Provide the [X, Y] coordinate of the cell's center where the given text is located.  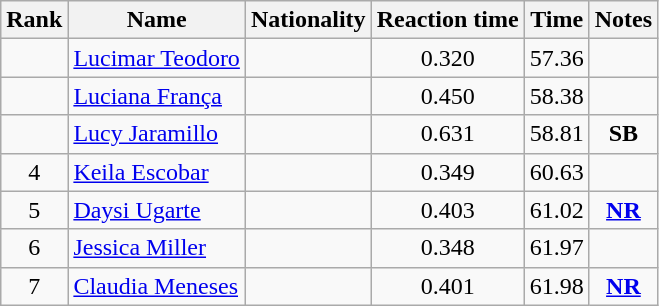
0.450 [448, 96]
5 [34, 210]
0.631 [448, 134]
Daysi Ugarte [157, 210]
0.320 [448, 58]
Lucimar Teodoro [157, 58]
61.97 [556, 248]
Keila Escobar [157, 172]
Reaction time [448, 20]
7 [34, 286]
Name [157, 20]
61.98 [556, 286]
58.38 [556, 96]
Claudia Meneses [157, 286]
58.81 [556, 134]
61.02 [556, 210]
60.63 [556, 172]
SB [623, 134]
0.348 [448, 248]
0.401 [448, 286]
0.349 [448, 172]
0.403 [448, 210]
6 [34, 248]
Rank [34, 20]
Luciana França [157, 96]
Nationality [308, 20]
Lucy Jaramillo [157, 134]
57.36 [556, 58]
4 [34, 172]
Notes [623, 20]
Jessica Miller [157, 248]
Time [556, 20]
